Return (X, Y) of the center of cell containing provided text 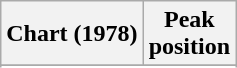
Peakposition (189, 34)
Chart (1978) (72, 34)
